Return the [x, y] coordinate for the center point of the cell that contains the specified text.  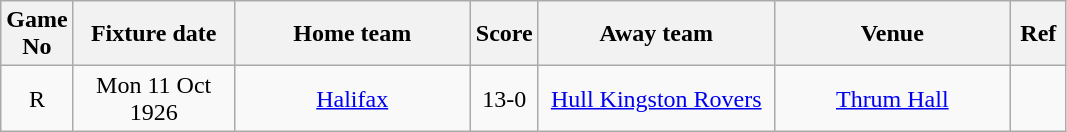
Venue [892, 34]
R [37, 98]
Game No [37, 34]
Fixture date [154, 34]
Home team [352, 34]
Ref [1038, 34]
Score [504, 34]
Hull Kingston Rovers [656, 98]
Mon 11 Oct 1926 [154, 98]
Halifax [352, 98]
Thrum Hall [892, 98]
13-0 [504, 98]
Away team [656, 34]
